Capture the cell that displays the provided text and extract its (x, y) central coordinate. 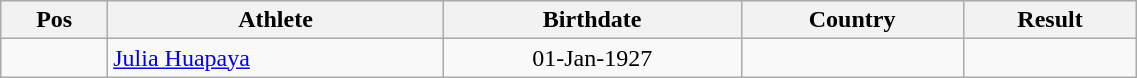
Athlete (276, 20)
Country (852, 20)
01-Jan-1927 (592, 58)
Pos (54, 20)
Julia Huapaya (276, 58)
Birthdate (592, 20)
Result (1050, 20)
